Determine the (x, y) coordinate at the center of the cell enclosing the given text.  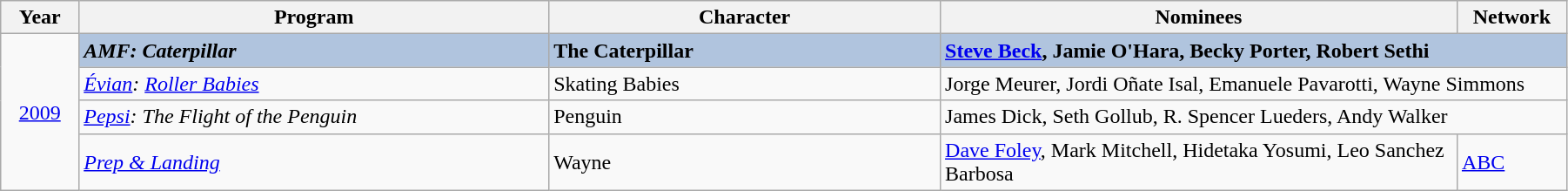
Jorge Meurer, Jordi Oñate Isal, Emanuele Pavarotti, Wayne Simmons (1254, 84)
Nominees (1199, 17)
ABC (1511, 162)
Year (40, 17)
AMF: Caterpillar (314, 51)
Skating Babies (745, 84)
Steve Beck, Jamie O'Hara, Becky Porter, Robert Sethi (1254, 51)
Pepsi: The Flight of the Penguin (314, 117)
Prep & Landing (314, 162)
The Caterpillar (745, 51)
Program (314, 17)
2009 (40, 112)
James Dick, Seth Gollub, R. Spencer Lueders, Andy Walker (1254, 117)
Dave Foley, Mark Mitchell, Hidetaka Yosumi, Leo Sanchez Barbosa (1199, 162)
Network (1511, 17)
Évian: Roller Babies (314, 84)
Character (745, 17)
Penguin (745, 117)
Wayne (745, 162)
